Capture the cell that displays the provided text and extract its [X, Y] central coordinate. 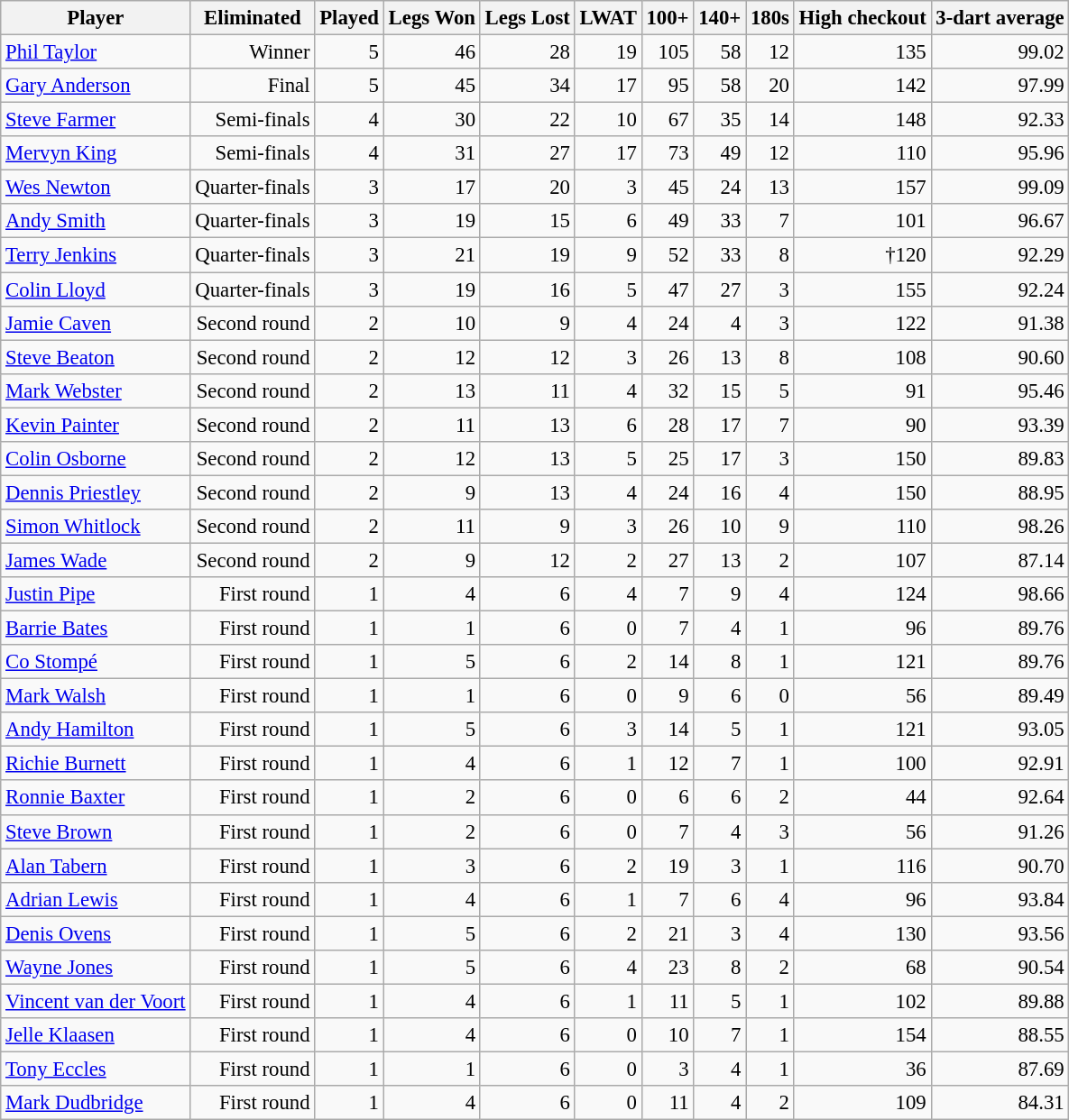
Ronnie Baxter [96, 798]
Adrian Lewis [96, 899]
130 [862, 933]
36 [862, 1069]
Wes Newton [96, 188]
Justin Pipe [96, 594]
31 [431, 153]
Simon Whitlock [96, 527]
Legs Lost [527, 18]
52 [668, 255]
Gary Anderson [96, 86]
Jelle Klaasen [96, 1035]
95.46 [1000, 390]
Final [253, 86]
35 [720, 120]
92.91 [1000, 764]
23 [668, 968]
Mark Walsh [96, 696]
92.64 [1000, 798]
102 [862, 1001]
87.14 [1000, 560]
44 [862, 798]
Andy Smith [96, 221]
Colin Osborne [96, 459]
46 [431, 52]
Eliminated [253, 18]
34 [527, 86]
30 [431, 120]
90.54 [1000, 968]
157 [862, 188]
98.66 [1000, 594]
68 [862, 968]
90 [862, 425]
109 [862, 1103]
135 [862, 52]
22 [527, 120]
Dennis Priestley [96, 492]
116 [862, 866]
93.84 [1000, 899]
89.88 [1000, 1001]
James Wade [96, 560]
92.24 [1000, 289]
99.09 [1000, 188]
93.05 [1000, 730]
140+ [720, 18]
47 [668, 289]
Barrie Bates [96, 629]
Winner [253, 52]
Steve Beaton [96, 357]
88.95 [1000, 492]
92.29 [1000, 255]
Steve Brown [96, 831]
108 [862, 357]
Mark Dudbridge [96, 1103]
100 [862, 764]
142 [862, 86]
124 [862, 594]
93.39 [1000, 425]
101 [862, 221]
96.67 [1000, 221]
Wayne Jones [96, 968]
91.38 [1000, 323]
Richie Burnett [96, 764]
88.55 [1000, 1035]
25 [668, 459]
90.70 [1000, 866]
Player [96, 18]
Jamie Caven [96, 323]
91.26 [1000, 831]
Mark Webster [96, 390]
154 [862, 1035]
High checkout [862, 18]
105 [668, 52]
Tony Eccles [96, 1069]
90.60 [1000, 357]
97.99 [1000, 86]
Phil Taylor [96, 52]
Vincent van der Voort [96, 1001]
†120 [862, 255]
99.02 [1000, 52]
93.56 [1000, 933]
Co Stompé [96, 662]
Denis Ovens [96, 933]
Terry Jenkins [96, 255]
89.83 [1000, 459]
148 [862, 120]
67 [668, 120]
98.26 [1000, 527]
100+ [668, 18]
89.49 [1000, 696]
87.69 [1000, 1069]
122 [862, 323]
95 [668, 86]
32 [668, 390]
3-dart average [1000, 18]
107 [862, 560]
95.96 [1000, 153]
Legs Won [431, 18]
Steve Farmer [96, 120]
92.33 [1000, 120]
Kevin Painter [96, 425]
Played [349, 18]
155 [862, 289]
Andy Hamilton [96, 730]
LWAT [608, 18]
Mervyn King [96, 153]
Colin Lloyd [96, 289]
180s [770, 18]
Alan Tabern [96, 866]
91 [862, 390]
73 [668, 153]
84.31 [1000, 1103]
